Locate the cell with the specified text and output its [X, Y] center coordinate. 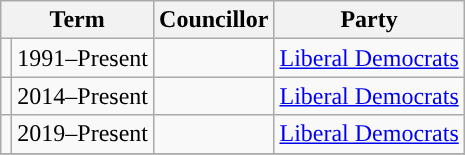
1991–Present [83, 58]
2019–Present [83, 134]
2014–Present [83, 96]
Party [369, 20]
Councillor [214, 20]
Term [78, 20]
